For the text-containing cell, return its midpoint in [x, y] coordinate format. 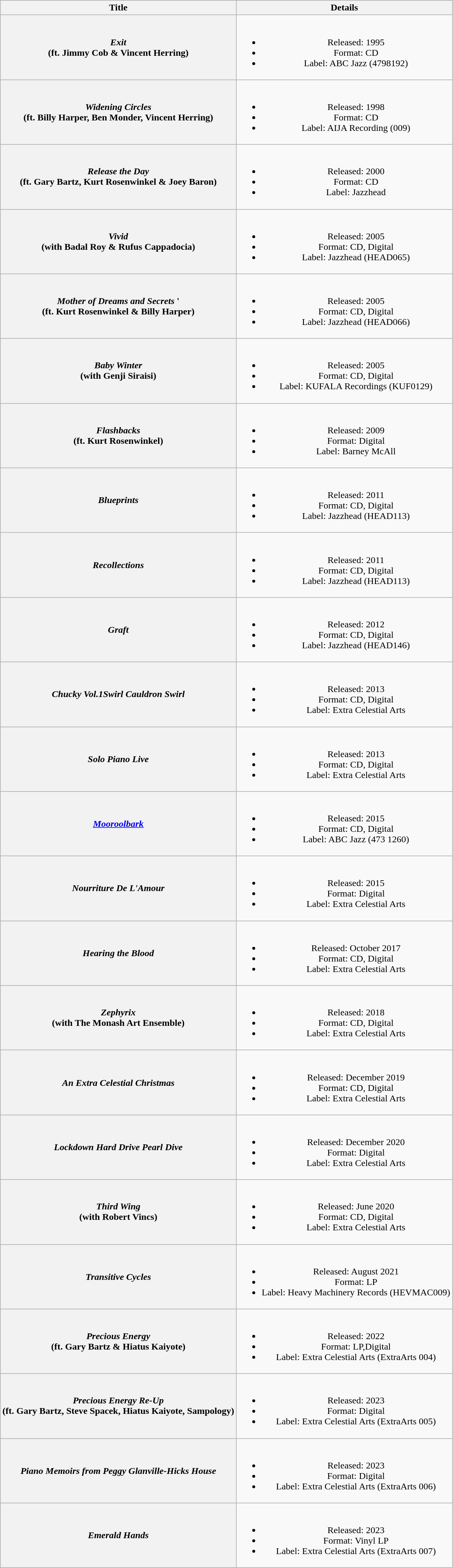
Released: 2015Format: CD, DigitalLabel: ABC Jazz (473 1260) [344, 824]
Released: 2018Format: CD, DigitalLabel: Extra Celestial Arts [344, 1018]
Released: 1995Format: CDLabel: ABC Jazz (4798192) [344, 47]
Released: June 2020Format: CD, DigitalLabel: Extra Celestial Arts [344, 1212]
Widening Circles(ft. Billy Harper, Ben Monder, Vincent Herring) [119, 112]
Released: 2022Format: LP,DigitalLabel: Extra Celestial Arts (ExtraArts 004) [344, 1341]
Zephyrix (with The Monash Art Ensemble) [119, 1018]
Precious Energy(ft. Gary Bartz & Hiatus Kaiyote) [119, 1341]
Released: 2005Format: CD, DigitalLabel: Jazzhead (HEAD065) [344, 242]
Details [344, 8]
Third Wing (with Robert Vincs) [119, 1212]
Released: 2012Format: CD, DigitalLabel: Jazzhead (HEAD146) [344, 630]
Released: 2023Format: DigitalLabel: Extra Celestial Arts (ExtraArts 005) [344, 1406]
Chucky Vol.1Swirl Cauldron Swirl [119, 694]
Emerald Hands [119, 1535]
Released: October 2017Format: CD, DigitalLabel: Extra Celestial Arts [344, 953]
Solo Piano Live [119, 759]
Released: 2009Format: DigitalLabel: Barney McAll [344, 435]
Mooroolbark [119, 824]
Exit(ft. Jimmy Cob & Vincent Herring) [119, 47]
Mother of Dreams and Secrets '(ft. Kurt Rosenwinkel & Billy Harper) [119, 306]
Nourriture De L'Amour [119, 888]
Transitive Cycles [119, 1276]
Piano Memoirs from Peggy Glanville-Hicks House [119, 1471]
Released: 2005Format: CD, DigitalLabel: Jazzhead (HEAD066) [344, 306]
Precious Energy Re-Up(ft. Gary Bartz, Steve Spacek, Hiatus Kaiyote, Sampology) [119, 1406]
Released: 2000Format: CDLabel: Jazzhead [344, 177]
Released: 2023Format: DigitalLabel: Extra Celestial Arts (ExtraArts 006) [344, 1471]
An Extra Celestial Christmas [119, 1083]
Released: December 2019Format: CD, DigitalLabel: Extra Celestial Arts [344, 1083]
Lockdown Hard Drive Pearl Dive [119, 1147]
Release the Day(ft. Gary Bartz, Kurt Rosenwinkel & Joey Baron) [119, 177]
Released: December 2020Format: DigitalLabel: Extra Celestial Arts [344, 1147]
Flashbacks(ft. Kurt Rosenwinkel) [119, 435]
Blueprints [119, 500]
Graft [119, 630]
Released: 1998Format: CDLabel: AIJA Recording (009) [344, 112]
Recollections [119, 565]
Released: August 2021Format: LPLabel: Heavy Machinery Records (HEVMAC009) [344, 1276]
Title [119, 8]
Hearing the Blood [119, 953]
Baby Winter (with Genji Siraisi) [119, 371]
Released: 2015Format: DigitalLabel: Extra Celestial Arts [344, 888]
Vivid(with Badal Roy & Rufus Cappadocia) [119, 242]
Released: 2005Format: CD, DigitalLabel: KUFALA Recordings (KUF0129) [344, 371]
Released: 2023Format: Vinyl LPLabel: Extra Celestial Arts (ExtraArts 007) [344, 1535]
